Output the (X, Y) coordinate of the center of the cell containing the given text.  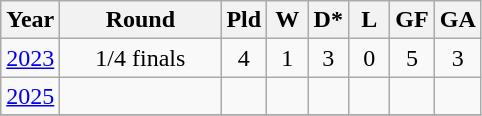
Pld (244, 20)
1 (288, 58)
Year (30, 20)
GF (412, 20)
0 (370, 58)
2023 (30, 58)
D* (328, 20)
5 (412, 58)
L (370, 20)
1/4 finals (140, 58)
4 (244, 58)
Round (140, 20)
W (288, 20)
2025 (30, 96)
GA (458, 20)
